Return (x, y) of the center of cell containing provided text 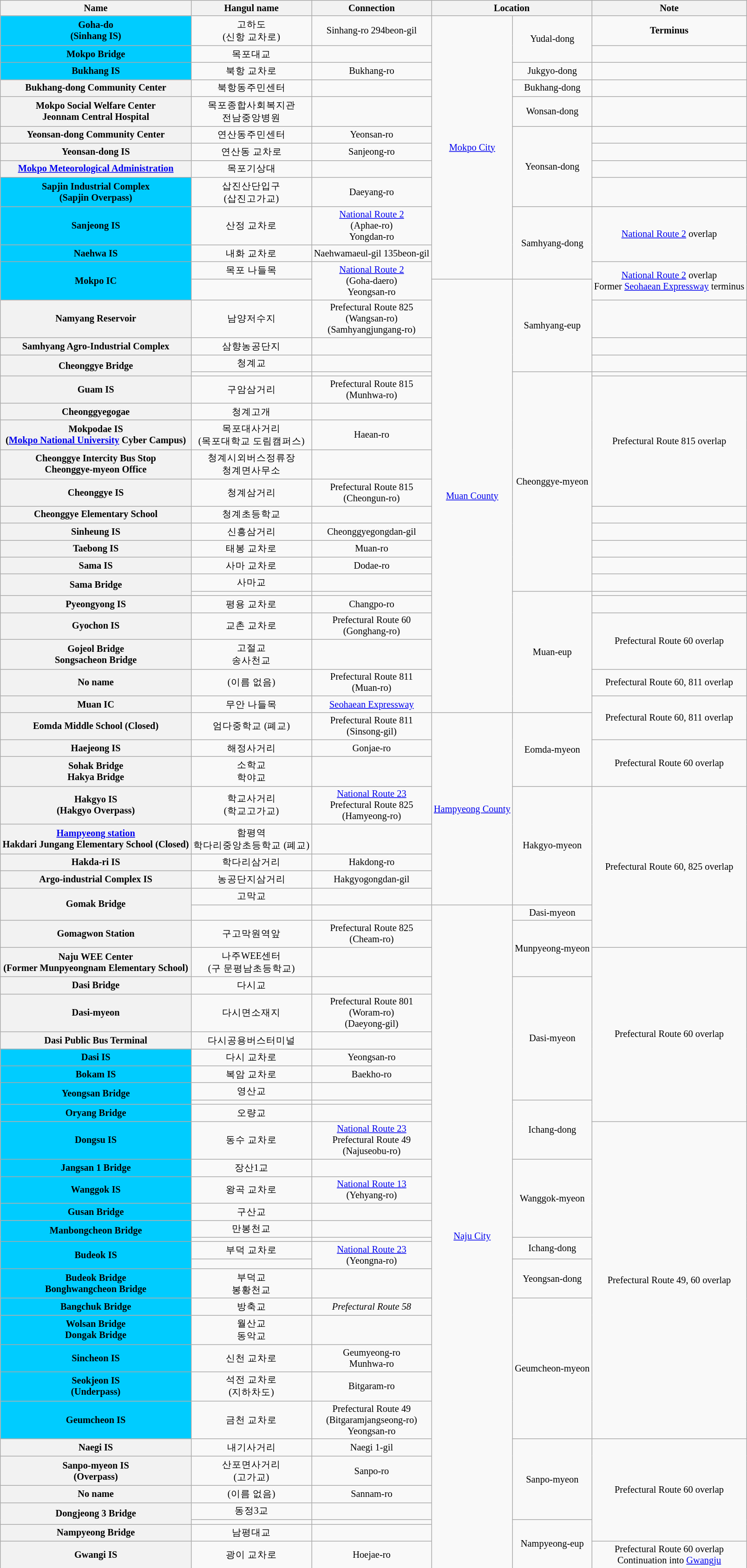
Cheonggye IS (96, 492)
Prefectural Route 60(Gonghang-ro) (372, 626)
Yeongsan Bridge (96, 1093)
Gojeol BridgeSongsacheon Bridge (96, 654)
Prefectural Route 49, 60 overlap (669, 1280)
Sapjin Industrial Complex(Sapjin Overpass) (96, 192)
Bangchuk Bridge (96, 1306)
Cheonggye Bridge (96, 365)
Wanggok IS (96, 1190)
Sohak BridgeHakya Bridge (96, 771)
Muan-eup (553, 652)
National Route 23(Yeongna-ro) (372, 1255)
학다리삼거리 (251, 862)
Mokpo IC (96, 281)
Sannam-ro (372, 1494)
엄다중학교 (폐교) (251, 726)
Hakda-ri IS (96, 862)
함평역학다리중앙초등학교 (폐교) (251, 839)
Geumcheon-myeon (553, 1369)
Oryang Bridge (96, 1113)
Terminus (669, 31)
Hampyeong County (472, 808)
National Route 2 overlap (669, 234)
Yeongsan-ro (372, 1057)
평용 교차로 (251, 604)
다시교 (251, 985)
목포대교 (251, 54)
Yeongsan-dong (553, 1279)
Goha-do(Sinhang IS) (96, 31)
Samhyang Agro-Industrial Complex (96, 347)
목포종합사회복지관전남중앙병원 (251, 112)
Prefectural Route 825(Wangsan-ro)(Samhyangjungang-ro) (372, 319)
Eomda Middle School (Closed) (96, 726)
Hoejae-ro (372, 1555)
태봉 교차로 (251, 548)
Mokpo Meteorological Administration (96, 169)
고막교 (251, 897)
Prefectural Route 811(Muan-ro) (372, 682)
남양저수지 (251, 319)
Guam IS (96, 390)
Prefectural Route 60 overlapContinuation into Gwangju (669, 1555)
Mokpo Bridge (96, 54)
Prefectural Route 825(Cheam-ro) (372, 934)
청계시외버스정류장청계면사무소 (251, 464)
북항 교차로 (251, 71)
내화 교차로 (251, 254)
Sinhang-ro 294beon-gil (372, 31)
Eomda-myeon (553, 749)
Gonjae-ro (372, 748)
영산교 (251, 1091)
북항동주민센터 (251, 88)
농공단지삼거리 (251, 879)
Pyeongyong IS (96, 604)
Seohaean Expressway (372, 704)
Sanjeong IS (96, 226)
Bukhang-dong (553, 88)
Muan-ro (372, 548)
내기사거리 (251, 1448)
Prefectural Route 801(Woram-ro)(Daeyong-gil) (372, 1013)
Bukhang IS (96, 71)
Name (96, 8)
신천 교차로 (251, 1358)
Wolsan BridgeDongak Bridge (96, 1330)
Dodae-ro (372, 566)
해정사거리 (251, 748)
구산교 (251, 1212)
사마교 (251, 583)
Location (512, 8)
연산동주민센터 (251, 135)
Cheonggye Intercity Bus StopCheonggye-myeon Office (96, 464)
Note (669, 8)
청계교 (251, 363)
Cheonggye-myeon (553, 481)
Connection (372, 8)
Samhyang-eup (553, 325)
Hakdong-ro (372, 862)
목포대사거리(목포대학교 도림캠퍼스) (251, 435)
Manbongcheon Bridge (96, 1231)
Taebong IS (96, 548)
Muan IC (96, 704)
Haean-ro (372, 435)
고절교송사천교 (251, 654)
National Route 2(Aphae-ro)Yongdan-ro (372, 226)
Prefectural Route 815(Cheongun-ro) (372, 492)
Mokpo Social Welfare CenterJeonnam Central Hospital (96, 112)
Samhyang-dong (553, 243)
Sama IS (96, 566)
National Route 13(Yehyang-ro) (372, 1190)
Budeok BridgeBonghwangcheon Bridge (96, 1283)
Argo-industrial Complex IS (96, 879)
동수 교차로 (251, 1140)
산정 교차로 (251, 226)
Wonsan-dong (553, 112)
Cheonggyegogae (96, 412)
소학교학야교 (251, 771)
왕곡 교차로 (251, 1190)
Prefectural Route 60, 825 overlap (669, 867)
Naju City (472, 1236)
Muan County (472, 496)
Nampyeong Bridge (96, 1532)
Prefectural Route 811(Sinsong-gil) (372, 726)
Dasi Bridge (96, 985)
다시공용버스터미널 (251, 1041)
청계초등학교 (251, 515)
Gomak Bridge (96, 904)
Bukhang-dong Community Center (96, 88)
Daeyang-ro (372, 192)
광이 교차로 (251, 1555)
Hakgyo IS(Hakgyo Overpass) (96, 805)
Geumcheon IS (96, 1420)
Geumyeong-roMunhwa-ro (372, 1358)
산포면사거리(고가교) (251, 1471)
부덕 교차로 (251, 1250)
Nampyeong-eup (553, 1544)
Wanggok-myeon (553, 1198)
Naehwamaeul-gil 135beon-gil (372, 254)
Jangsan 1 Bridge (96, 1168)
다시면소재지 (251, 1013)
Yeonsan-dong IS (96, 151)
연산동 교차로 (251, 151)
Hampyeong stationHakdari Jungang Elementary School (Closed) (96, 839)
National Route 23Prefectural Route 49(Najuseobu-ro) (372, 1140)
Prefectural Route 815(Munhwa-ro) (372, 390)
Bukhang-ro (372, 71)
Cheonggye Elementary School (96, 515)
Hakgyogongdan-gil (372, 879)
삼향농공단지 (251, 347)
사마 교차로 (251, 566)
Dasi IS (96, 1057)
장산1교 (251, 1168)
Sincheon IS (96, 1358)
석전 교차로(지하차도) (251, 1386)
목포기상대 (251, 169)
Prefectural Route 49(Bitgaramjangseong-ro)Yeongsan-ro (372, 1420)
Yeonsan-dong Community Center (96, 135)
Sanjeong-ro (372, 151)
Naehwa IS (96, 254)
Seokjeon IS(Underpass) (96, 1386)
Naegi IS (96, 1448)
Bokam IS (96, 1074)
만봉천교 (251, 1228)
Yeonsan-ro (372, 135)
교촌 교차로 (251, 626)
Naju WEE Center(Former Munpyeongnam Elementary School) (96, 962)
National Route 23Prefectural Route 825(Hamyeong-ro) (372, 805)
복암 교차로 (251, 1074)
Dasi Public Bus Terminal (96, 1041)
National Route 2 overlapFormer Seohaean Expressway terminus (669, 281)
Sanpo-myeon (553, 1479)
청계고개 (251, 412)
월산교동악교 (251, 1330)
Bitgaram-ro (372, 1386)
National Route 2(Goha-daero)Yeongsan-ro (372, 281)
Cheonggyegongdan-gil (372, 531)
Budeok IS (96, 1255)
Sama Bridge (96, 584)
Dongsu IS (96, 1140)
남평대교 (251, 1532)
금천 교차로 (251, 1420)
Gusan Bridge (96, 1212)
Sinheung IS (96, 531)
Hakgyo-myeon (553, 846)
삽진산단입구(삽진고가교) (251, 192)
신흥삼거리 (251, 531)
Jukgyo-dong (553, 71)
Prefectural Route 815 overlap (669, 441)
청계삼거리 (251, 492)
동정3교 (251, 1511)
Baekho-ro (372, 1074)
Changpo-ro (372, 604)
무안 나들목 (251, 704)
구암삼거리 (251, 390)
목포 나들목 (251, 270)
학교사거리(학교고가교) (251, 805)
Gwangi IS (96, 1555)
Yudal-dong (553, 39)
Mokpodae IS(Mokpo National University Cyber Campus) (96, 435)
부덕교봉황천교 (251, 1283)
Namyang Reservoir (96, 319)
Gomagwon Station (96, 934)
나주WEE센터(구 문평남초등학교) (251, 962)
Sanpo-myeon IS(Overpass) (96, 1471)
Prefectural Route 58 (372, 1306)
Haejeong IS (96, 748)
Naegi 1-gil (372, 1448)
Munpyeong-myeon (553, 949)
Gyochon IS (96, 626)
고하도(신항 교차로) (251, 31)
Yeonsan-dong (553, 166)
Mokpo City (472, 147)
Dongjeong 3 Bridge (96, 1513)
구고막원역앞 (251, 934)
다시 교차로 (251, 1057)
Hangul name (251, 8)
방축교 (251, 1306)
Sanpo-ro (372, 1471)
오량교 (251, 1113)
